Extract the (X, Y) coordinate from the center of the cell holding the provided text.  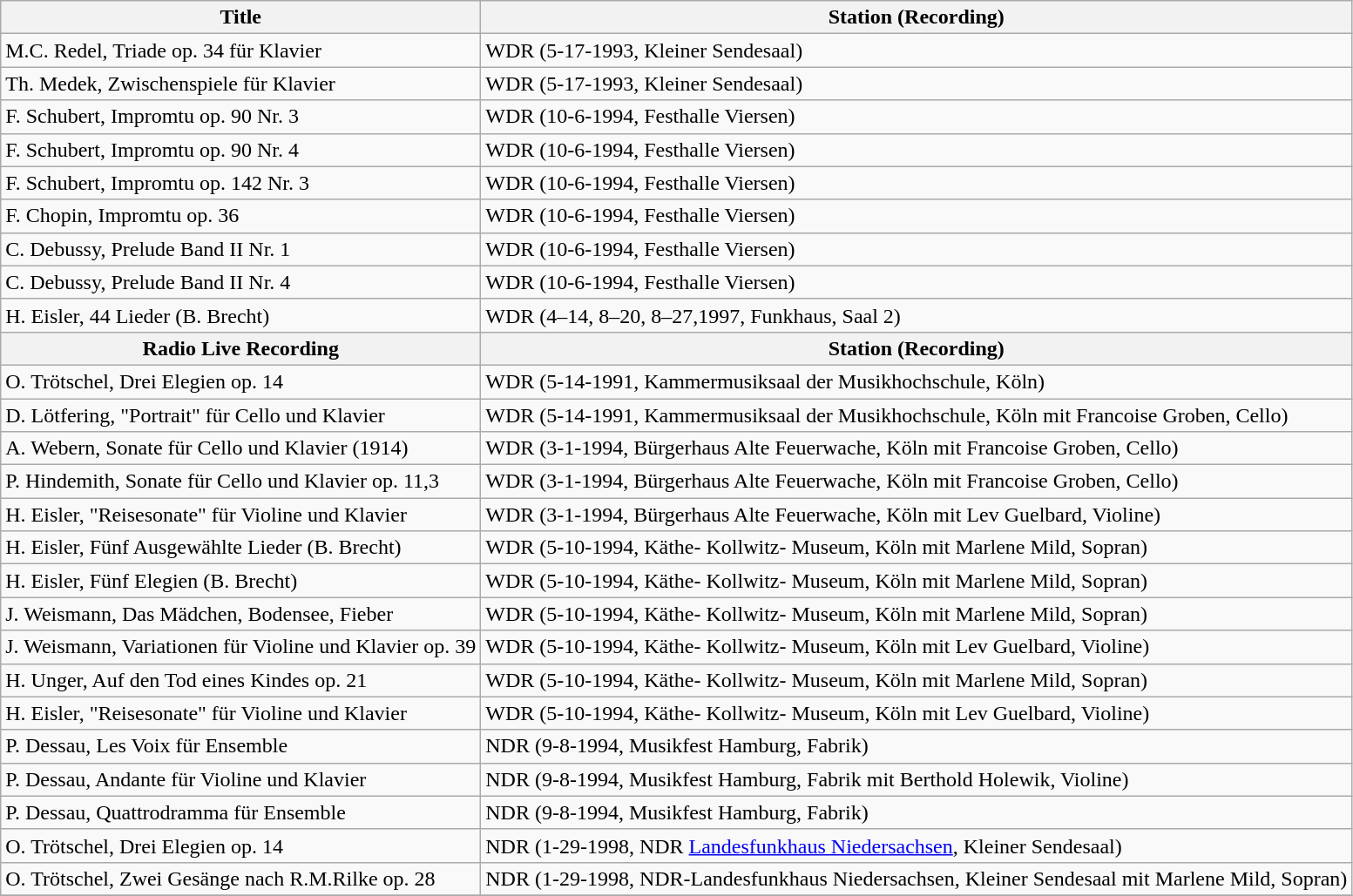
NDR (9-8-1994, Musikfest Hamburg, Fabrik mit Berthold Holewik, Violine) (917, 779)
H. Eisler, Fünf Ausgewählte Lieder (B. Brecht) (240, 548)
H. Eisler, Fünf Elegien (B. Brecht) (240, 581)
J. Weismann, Variationen für Violine und Klavier op. 39 (240, 647)
P. Dessau, Les Voix für Ensemble (240, 746)
P. Dessau, Andante für Violine und Klavier (240, 779)
P. Hindemith, Sonate für Cello und Klavier op. 11,3 (240, 482)
H. Unger, Auf den Tod eines Kindes op. 21 (240, 680)
C. Debussy, Prelude Band II Nr. 1 (240, 249)
WDR (5-14-1991, Kammermusiksaal der Musikhochschule, Köln) (917, 381)
Th. Medek, Zwischenspiele für Klavier (240, 84)
F. Schubert, Impromtu op. 90 Nr. 4 (240, 150)
WDR (4–14, 8–20, 8–27,1997, Funkhaus, Saal 2) (917, 315)
Title (240, 17)
C. Debussy, Prelude Band II Nr. 4 (240, 282)
WDR (3-1-1994, Bürgerhaus Alte Feuerwache, Köln mit Lev Guelbard, Violine) (917, 515)
P. Dessau, Quattrodramma für Ensemble (240, 812)
O. Trötschel, Zwei Gesänge nach R.M.Rilke op. 28 (240, 879)
F. Chopin, Impromtu op. 36 (240, 216)
D. Lötfering, "Portrait" für Cello und Klavier (240, 415)
Radio Live Recording (240, 348)
M.C. Redel, Triade op. 34 für Klavier (240, 51)
F. Schubert, Impromtu op. 90 Nr. 3 (240, 117)
A. Webern, Sonate für Cello und Klavier (1914) (240, 448)
NDR (1-29-1998, NDR-Landesfunkhaus Niedersachsen, Kleiner Sendesaal mit Marlene Mild, Sopran) (917, 879)
WDR (5-14-1991, Kammermusiksaal der Musikhochschule, Köln mit Francoise Groben, Cello) (917, 415)
H. Eisler, 44 Lieder (B. Brecht) (240, 315)
J. Weismann, Das Mädchen, Bodensee, Fieber (240, 614)
F. Schubert, Impromtu op. 142 Nr. 3 (240, 183)
NDR (1-29-1998, NDR Landesfunkhaus Niedersachsen, Kleiner Sendesaal) (917, 845)
